Return the (x, y) coordinate for the center point of the cell that contains the specified text.  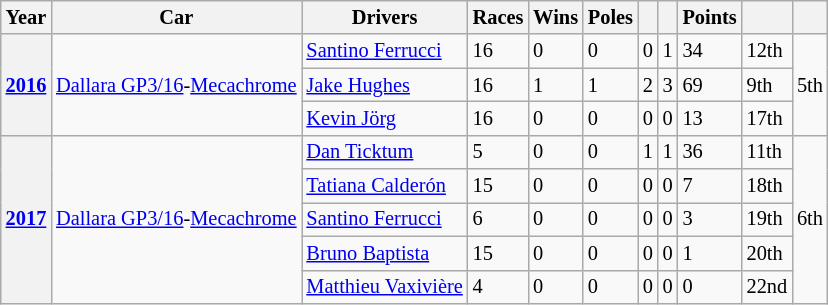
22nd (767, 287)
2017 (26, 219)
17th (767, 118)
Wins (556, 17)
Matthieu Vaxivière (385, 287)
Poles (610, 17)
Kevin Jörg (385, 118)
2016 (26, 84)
5th (810, 84)
Jake Hughes (385, 85)
4 (498, 287)
13 (710, 118)
12th (767, 51)
20th (767, 253)
7 (710, 186)
Points (710, 17)
Drivers (385, 17)
6th (810, 219)
69 (710, 85)
11th (767, 152)
Car (176, 17)
Bruno Baptista (385, 253)
18th (767, 186)
Races (498, 17)
19th (767, 219)
Dan Ticktum (385, 152)
Tatiana Calderón (385, 186)
36 (710, 152)
2 (648, 85)
5 (498, 152)
6 (498, 219)
34 (710, 51)
Year (26, 17)
9th (767, 85)
